Capture the cell that displays the provided text and extract its (x, y) central coordinate. 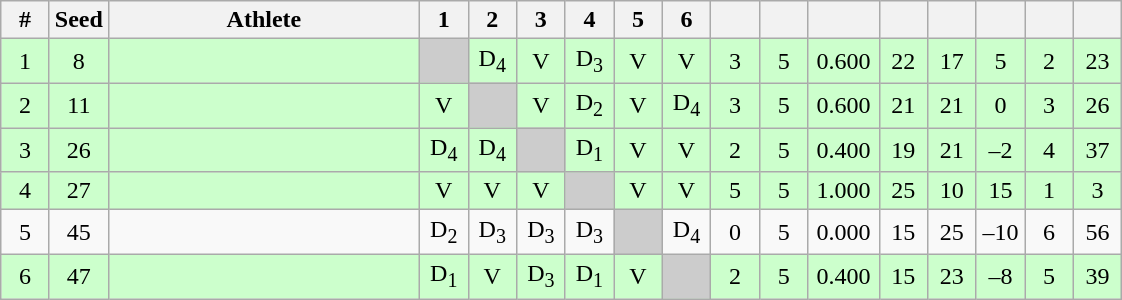
45 (78, 232)
Seed (78, 20)
17 (952, 61)
–10 (1000, 232)
39 (1098, 276)
# (26, 20)
–2 (1000, 150)
–8 (1000, 276)
8 (78, 61)
27 (78, 191)
22 (904, 61)
10 (952, 191)
47 (78, 276)
Athlete (264, 20)
1.000 (844, 191)
37 (1098, 150)
19 (904, 150)
56 (1098, 232)
11 (78, 105)
0.000 (844, 232)
